Locate the cell with the specified text and output its [X, Y] center coordinate. 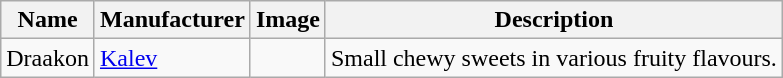
Draakon [48, 58]
Small chewy sweets in various fruity flavours. [554, 58]
Image [288, 20]
Kalev [172, 58]
Name [48, 20]
Manufacturer [172, 20]
Description [554, 20]
